Detect which cell encompasses the target text, then output its (x, y) center coordinate. 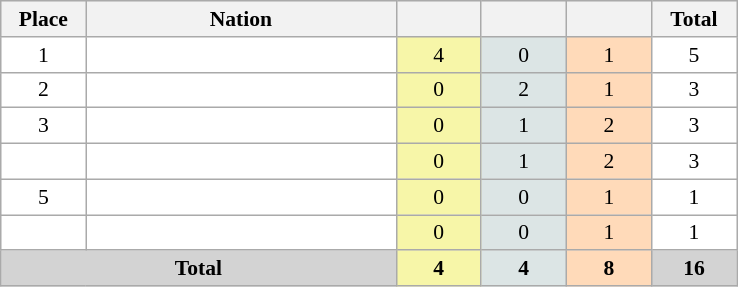
Nation (241, 19)
Place (44, 19)
16 (694, 269)
8 (608, 269)
